For the text-containing cell, return its midpoint in [X, Y] coordinate format. 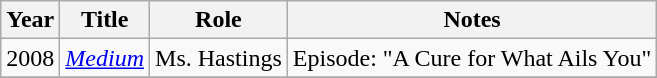
Title [105, 20]
Notes [472, 20]
Role [219, 20]
Episode: "A Cure for What Ails You" [472, 58]
Year [30, 20]
Ms. Hastings [219, 58]
2008 [30, 58]
Medium [105, 58]
